Search for the cell housing the specified text and yield its (X, Y) center coordinate. 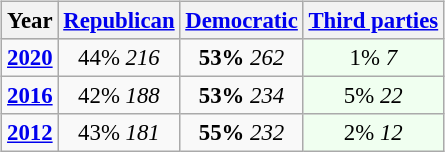
1% 7 (373, 58)
53% 262 (242, 58)
53% 234 (242, 96)
2% 12 (373, 133)
Year (30, 21)
44% 216 (119, 58)
2016 (30, 96)
43% 181 (119, 133)
5% 22 (373, 96)
2012 (30, 133)
42% 188 (119, 96)
Third parties (373, 21)
Democratic (242, 21)
2020 (30, 58)
55% 232 (242, 133)
Republican (119, 21)
